Find where the given text appears and provide that cell's center as (x, y) coordinate. 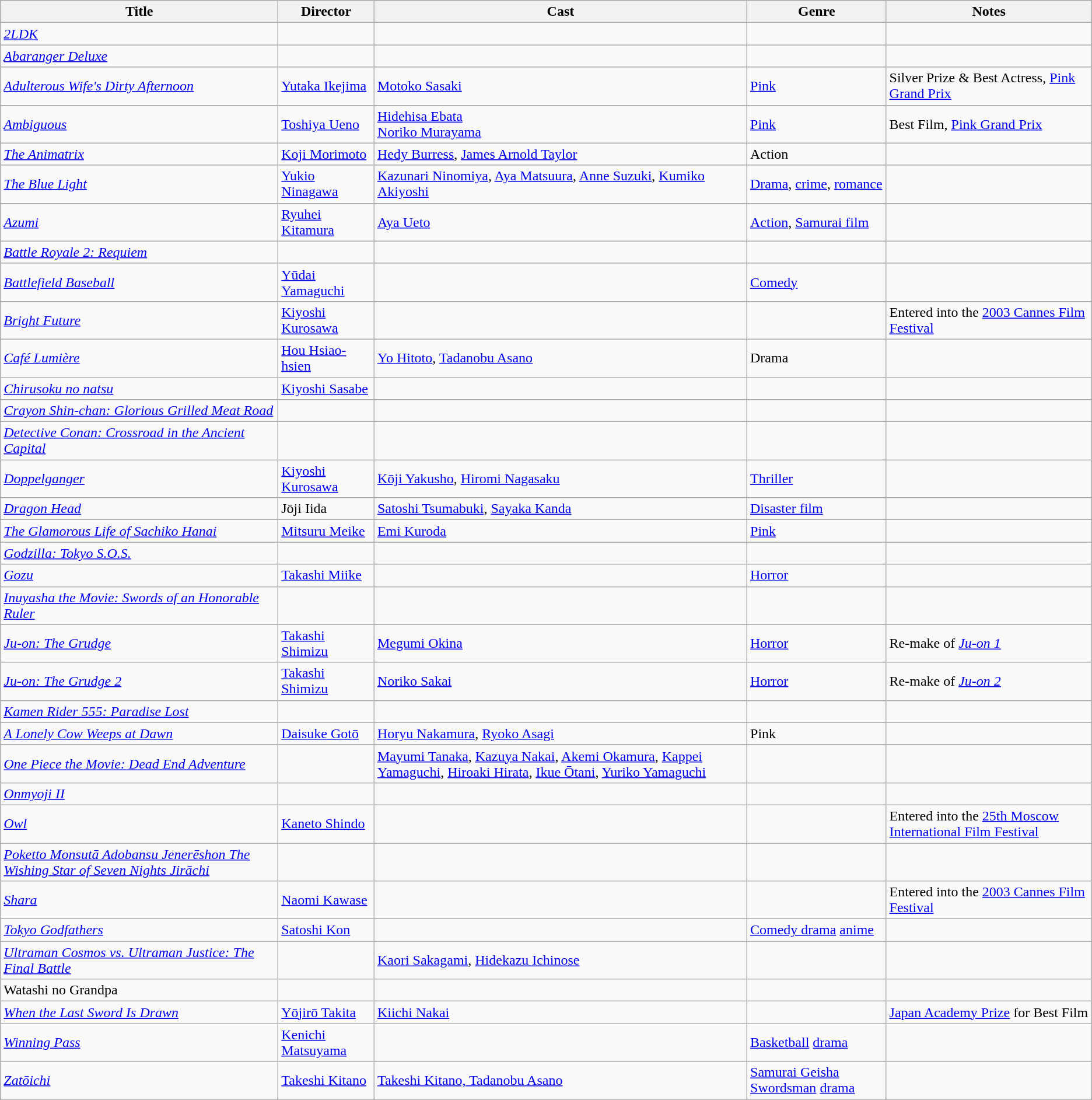
Ryuhei Kitamura (327, 222)
Zatōichi (139, 1081)
Winning Pass (139, 1042)
Takashi Miike (327, 575)
Cast (560, 12)
Detective Conan: Crossroad in the Ancient Capital (139, 441)
Ju-on: The Grudge 2 (139, 682)
Japan Academy Prize for Best Film (989, 1012)
Godzilla: Tokyo S.O.S. (139, 553)
Doppelganger (139, 479)
Naomi Kawase (327, 900)
Yutaka Ikejima (327, 86)
Horyu Nakamura, Ryoko Asagi (560, 734)
Koji Morimoto (327, 154)
Battle Royale 2: Requiem (139, 252)
Re-make of Ju-on 1 (989, 643)
Satoshi Kon (327, 930)
Yo Hitoto, Tadanobu Asano (560, 358)
Poketto Monsutā Adobansu Jenerēshon The Wishing Star of Seven Nights Jirāchi (139, 861)
Tokyo Godfathers (139, 930)
Yōjirō Takita (327, 1012)
Toshiya Ueno (327, 124)
Daisuke Gotō (327, 734)
Action (817, 154)
Entered into the 25th Moscow International Film Festival (989, 824)
Ultraman Cosmos vs. Ultraman Justice: The Final Battle (139, 961)
The Glamorous Life of Sachiko Hanai (139, 531)
Ju-on: The Grudge (139, 643)
Kōji Yakusho, Hiromi Nagasaku (560, 479)
Azumi (139, 222)
Silver Prize & Best Actress, Pink Grand Prix (989, 86)
Comedy drama anime (817, 930)
The Animatrix (139, 154)
Satoshi Tsumabuki, Sayaka Kanda (560, 509)
Thriller (817, 479)
One Piece the Movie: Dead End Adventure (139, 763)
Basketball drama (817, 1042)
Drama, crime, romance (817, 184)
Bright Future (139, 320)
Inuyasha the Movie: Swords of an Honorable Ruler (139, 606)
Samurai Geisha Swordsman drama (817, 1081)
Noriko Sakai (560, 682)
2LDK (139, 34)
Disaster film (817, 509)
Megumi Okina (560, 643)
Adulterous Wife's Dirty Afternoon (139, 86)
Hou Hsiao-hsien (327, 358)
Motoko Sasaki (560, 86)
Drama (817, 358)
Café Lumière (139, 358)
Hidehisa EbataNoriko Murayama (560, 124)
Mayumi Tanaka, Kazuya Nakai, Akemi Okamura, Kappei Yamaguchi, Hiroaki Hirata, Ikue Ōtani, Yuriko Yamaguchi (560, 763)
Chirusoku no natsu (139, 388)
Crayon Shin-chan: Glorious Grilled Meat Road (139, 411)
Kazunari Ninomiya, Aya Matsuura, Anne Suzuki, Kumiko Akiyoshi (560, 184)
Shara (139, 900)
Yukio Ninagawa (327, 184)
Kaori Sakagami, Hidekazu Ichinose (560, 961)
Kamen Rider 555: Paradise Lost (139, 711)
Abaranger Deluxe (139, 56)
Jōji Iida (327, 509)
Kenichi Matsuyama (327, 1042)
When the Last Sword Is Drawn (139, 1012)
Onmyoji II (139, 794)
Emi Kuroda (560, 531)
Watashi no Grandpa (139, 990)
Notes (989, 12)
Action, Samurai film (817, 222)
Mitsuru Meike (327, 531)
Kaneto Shindo (327, 824)
Battlefield Baseball (139, 282)
Gozu (139, 575)
Takeshi Kitano, Tadanobu Asano (560, 1081)
Dragon Head (139, 509)
The Blue Light (139, 184)
Ambiguous (139, 124)
Kiyoshi Sasabe (327, 388)
A Lonely Cow Weeps at Dawn (139, 734)
Hedy Burress, James Arnold Taylor (560, 154)
Takeshi Kitano (327, 1081)
Comedy (817, 282)
Yūdai Yamaguchi (327, 282)
Director (327, 12)
Title (139, 12)
Best Film, Pink Grand Prix (989, 124)
Owl (139, 824)
Aya Ueto (560, 222)
Kiichi Nakai (560, 1012)
Re-make of Ju-on 2 (989, 682)
Genre (817, 12)
